From the cell containing the given text, extract its center point as (x, y) coordinate. 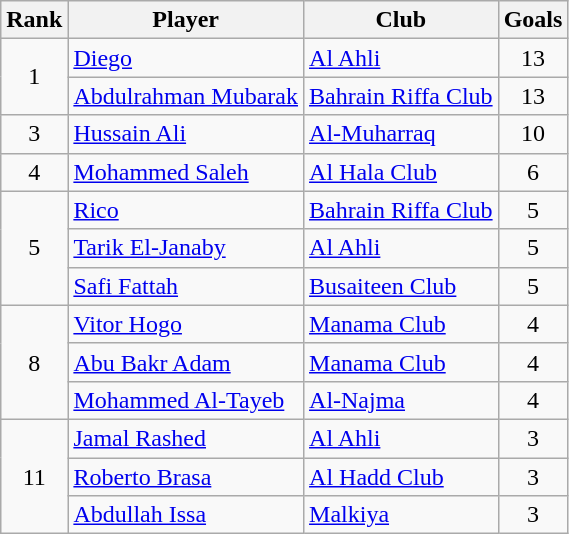
Tarik El-Janaby (186, 248)
Diego (186, 58)
Club (402, 20)
Rank (34, 20)
10 (533, 134)
Al-Najma (402, 400)
Player (186, 20)
Hussain Ali (186, 134)
Al-Muharraq (402, 134)
Malkiya (402, 515)
Safi Fattah (186, 286)
Al Hala Club (402, 172)
Jamal Rashed (186, 438)
Mohammed Al-Tayeb (186, 400)
Al Hadd Club (402, 477)
Abdullah Issa (186, 515)
Abdulrahman Mubarak (186, 96)
Vitor Hogo (186, 324)
6 (533, 172)
11 (34, 476)
Rico (186, 210)
Mohammed Saleh (186, 172)
8 (34, 362)
Abu Bakr Adam (186, 362)
1 (34, 77)
Busaiteen Club (402, 286)
Roberto Brasa (186, 477)
Goals (533, 20)
